Identify which cell holds the provided text, then report its [x, y] central coordinate. 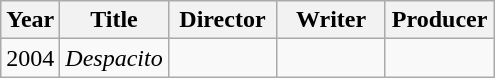
Despacito [114, 58]
Title [114, 20]
2004 [30, 58]
Year [30, 20]
Producer [440, 20]
Writer [332, 20]
Director [222, 20]
